Detect which cell encompasses the target text, then output its [x, y] center coordinate. 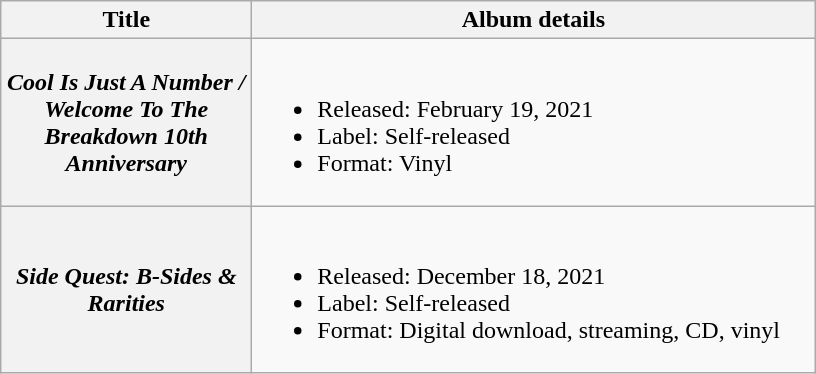
Released: December 18, 2021Label: Self-releasedFormat: Digital download, streaming, CD, vinyl [534, 290]
Side Quest: B-Sides & Rarities [126, 290]
Released: February 19, 2021Label: Self-releasedFormat: Vinyl [534, 122]
Cool Is Just A Number / Welcome To The Breakdown 10th Anniversary [126, 122]
Album details [534, 20]
Title [126, 20]
